Identify which cell holds the provided text, then report its (X, Y) central coordinate. 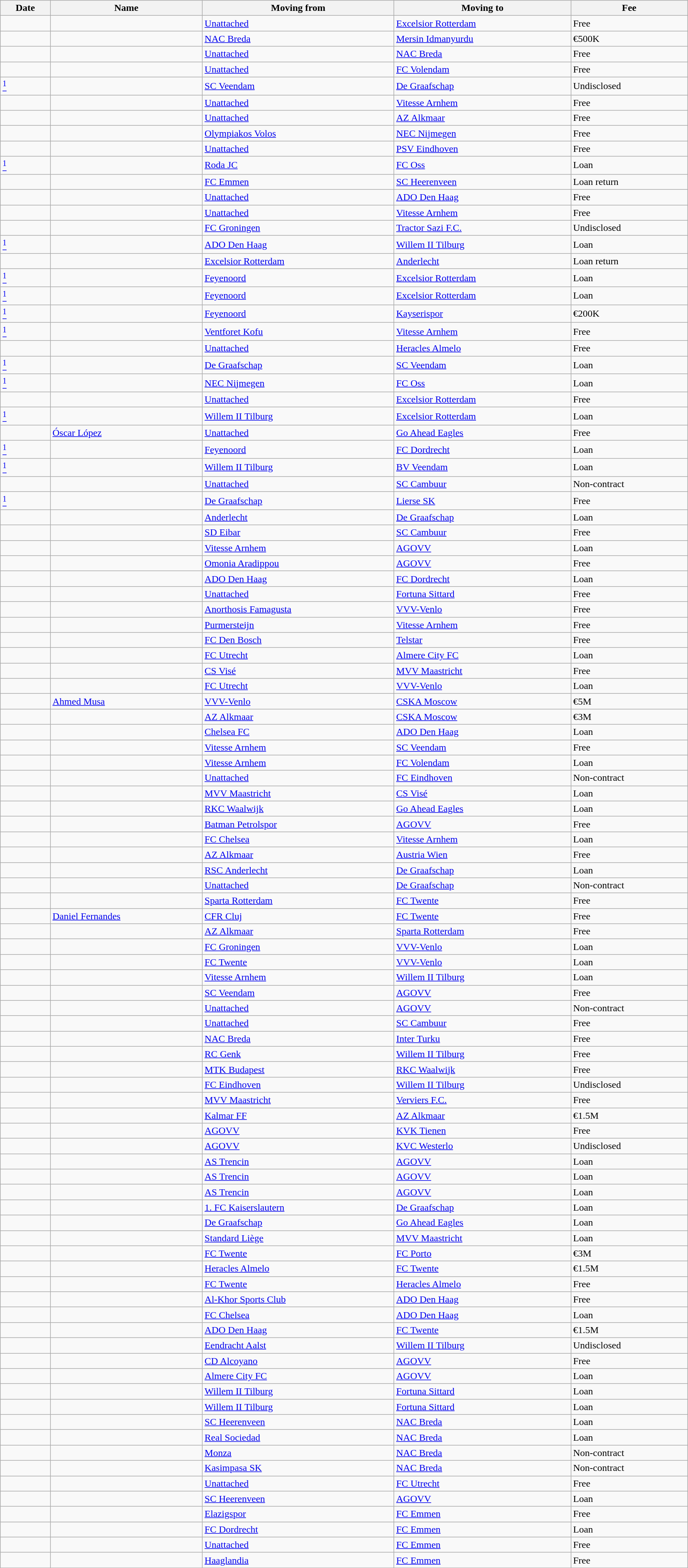
1. FC Kaiserslautern (298, 1207)
Kalmar FF (298, 1116)
Moving to (483, 8)
€500K (629, 39)
RSC Anderlecht (298, 870)
Ahmed Musa (127, 701)
Austria Wien (483, 855)
Monza (298, 1453)
RC Genk (298, 1054)
Chelsea FC (298, 732)
€5M (629, 701)
Lierse SK (483, 501)
Purmersteijn (298, 625)
Mersin Idmanyurdu (483, 39)
Ventforet Kofu (298, 332)
KVK Tienen (483, 1131)
Óscar López (127, 433)
Omonia Aradippou (298, 563)
Kayserispor (483, 313)
Elazigspor (298, 1514)
Telstar (483, 640)
Tractor Sazi F.C. (483, 228)
Haaglandia (298, 1560)
Roda JC (298, 165)
Anorthosis Famagusta (298, 609)
Inter Turku (483, 1039)
Eendracht Aalst (298, 1345)
Fee (629, 8)
Batman Petrolspor (298, 824)
SD Eibar (298, 533)
MTK Budapest (298, 1069)
FC Porto (483, 1253)
Moving from (298, 8)
Date (25, 8)
Standard Liège (298, 1238)
Olympiakos Volos (298, 133)
FC Den Bosch (298, 640)
CD Alcoyano (298, 1361)
Name (127, 8)
Daniel Fernandes (127, 916)
Verviers F.C. (483, 1100)
Real Sociedad (298, 1437)
Al-Khor Sports Club (298, 1299)
CFR Cluj (298, 916)
BV Veendam (483, 467)
PSV Eindhoven (483, 149)
€200K (629, 313)
Kasimpasa SK (298, 1468)
KVC Westerlo (483, 1146)
